Return the (X, Y) coordinate for the center point of the cell that contains the specified text.  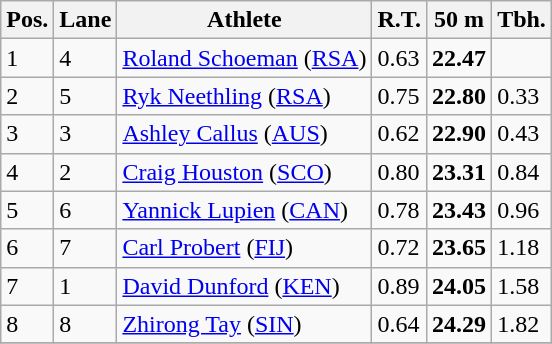
1.18 (522, 248)
Carl Probert (FIJ) (244, 248)
0.96 (522, 210)
0.78 (400, 210)
Yannick Lupien (CAN) (244, 210)
Roland Schoeman (RSA) (244, 58)
Pos. (28, 20)
0.75 (400, 96)
Craig Houston (SCO) (244, 172)
24.05 (460, 286)
50 m (460, 20)
Tbh. (522, 20)
0.80 (400, 172)
David Dunford (KEN) (244, 286)
0.72 (400, 248)
Ashley Callus (AUS) (244, 134)
1.82 (522, 324)
23.43 (460, 210)
Athlete (244, 20)
0.62 (400, 134)
0.33 (522, 96)
Ryk Neethling (RSA) (244, 96)
0.89 (400, 286)
1.58 (522, 286)
23.65 (460, 248)
22.80 (460, 96)
24.29 (460, 324)
0.43 (522, 134)
Lane (86, 20)
Zhirong Tay (SIN) (244, 324)
R.T. (400, 20)
22.47 (460, 58)
0.64 (400, 324)
0.84 (522, 172)
0.63 (400, 58)
23.31 (460, 172)
22.90 (460, 134)
